Output the (x, y) coordinate of the center of the cell containing the given text.  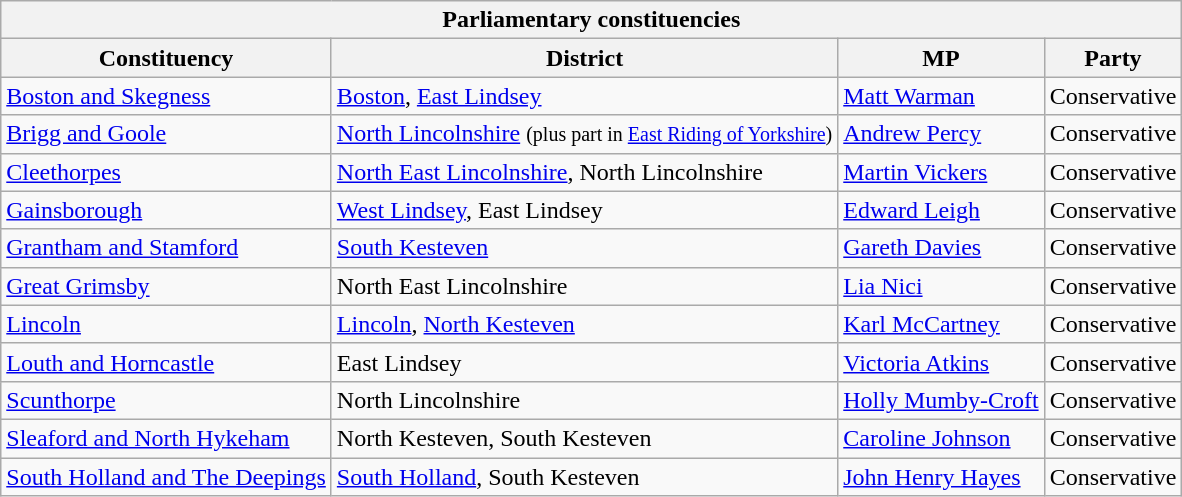
Boston and Skegness (166, 96)
Andrew Percy (941, 134)
Sleaford and North Hykeham (166, 438)
Lincoln, North Kesteven (584, 324)
Edward Leigh (941, 210)
South Holland and The Deepings (166, 477)
Grantham and Stamford (166, 248)
Victoria Atkins (941, 362)
North East Lincolnshire, North Lincolnshire (584, 172)
South Kesteven (584, 248)
Cleethorpes (166, 172)
Karl McCartney (941, 324)
John Henry Hayes (941, 477)
Constituency (166, 58)
Lincoln (166, 324)
West Lindsey, East Lindsey (584, 210)
South Holland, South Kesteven (584, 477)
Brigg and Goole (166, 134)
North Kesteven, South Kesteven (584, 438)
MP (941, 58)
Matt Warman (941, 96)
Holly Mumby-Croft (941, 400)
Martin Vickers (941, 172)
Louth and Horncastle (166, 362)
North Lincolnshire (plus part in East Riding of Yorkshire) (584, 134)
District (584, 58)
Scunthorpe (166, 400)
Parliamentary constituencies (592, 20)
East Lindsey (584, 362)
Gainsborough (166, 210)
North East Lincolnshire (584, 286)
Caroline Johnson (941, 438)
Gareth Davies (941, 248)
Boston, East Lindsey (584, 96)
Party (1113, 58)
North Lincolnshire (584, 400)
Great Grimsby (166, 286)
Lia Nici (941, 286)
